Output the [X, Y] coordinate of the center of the cell containing the given text.  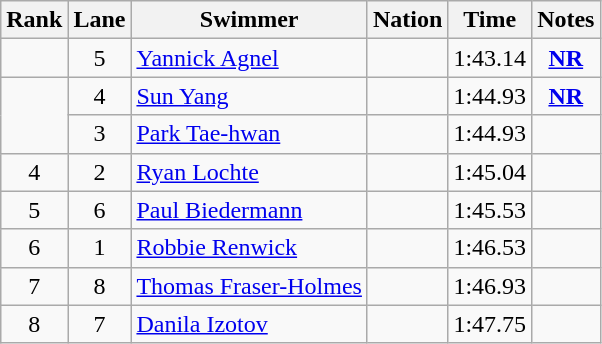
1 [100, 248]
Thomas Fraser-Holmes [250, 286]
Swimmer [250, 20]
Sun Yang [250, 96]
1:45.53 [490, 210]
3 [100, 134]
Danila Izotov [250, 324]
Yannick Agnel [250, 58]
Ryan Lochte [250, 172]
1:43.14 [490, 58]
Lane [100, 20]
Park Tae-hwan [250, 134]
Robbie Renwick [250, 248]
1:45.04 [490, 172]
Time [490, 20]
Nation [407, 20]
Notes [566, 20]
Rank [34, 20]
1:47.75 [490, 324]
Paul Biedermann [250, 210]
1:46.93 [490, 286]
1:46.53 [490, 248]
2 [100, 172]
